Scan for the cell matching the given text and deliver its (X, Y) coordinate at center. 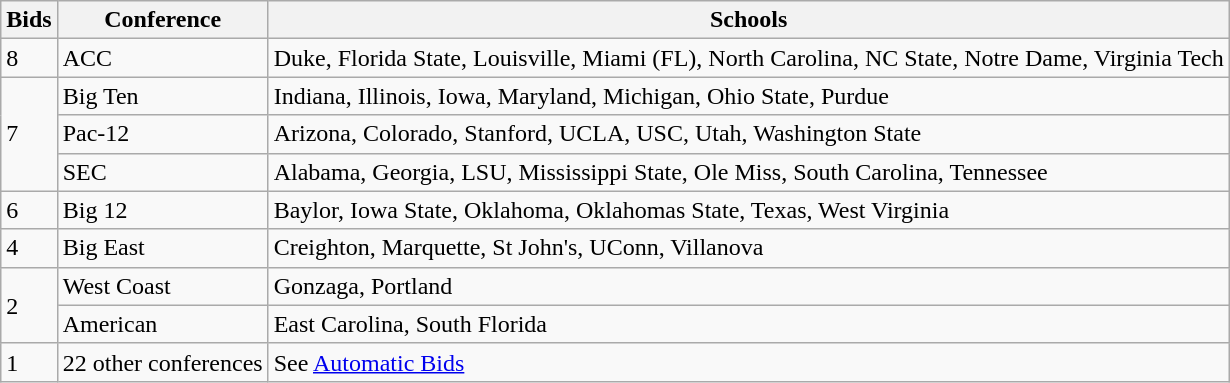
Big 12 (162, 210)
East Carolina, South Florida (748, 324)
Duke, Florida State, Louisville, Miami (FL), North Carolina, NC State, Notre Dame, Virginia Tech (748, 58)
West Coast (162, 286)
1 (29, 362)
4 (29, 248)
Schools (748, 20)
American (162, 324)
22 other conferences (162, 362)
See Automatic Bids (748, 362)
Baylor, Iowa State, Oklahoma, Oklahomas State, Texas, West Virginia (748, 210)
Bids (29, 20)
Big Ten (162, 96)
7 (29, 134)
SEC (162, 172)
Gonzaga, Portland (748, 286)
Creighton, Marquette, St John's, UConn, Villanova (748, 248)
Indiana, Illinois, Iowa, Maryland, Michigan, Ohio State, Purdue (748, 96)
ACC (162, 58)
Conference (162, 20)
6 (29, 210)
8 (29, 58)
Big East (162, 248)
Pac-12 (162, 134)
Alabama, Georgia, LSU, Mississippi State, Ole Miss, South Carolina, Tennessee (748, 172)
2 (29, 305)
Arizona, Colorado, Stanford, UCLA, USC, Utah, Washington State (748, 134)
